Locate the cell with the specified text and output its (x, y) center coordinate. 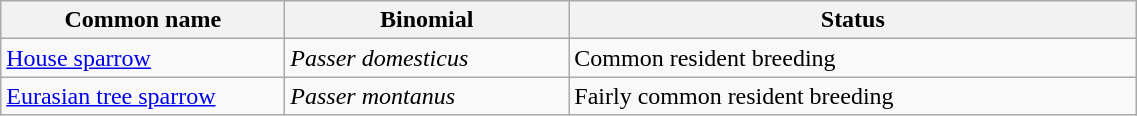
Fairly common resident breeding (853, 96)
Passer montanus (427, 96)
Binomial (427, 20)
Common resident breeding (853, 58)
Eurasian tree sparrow (143, 96)
House sparrow (143, 58)
Common name (143, 20)
Passer domesticus (427, 58)
Status (853, 20)
